Find where the given text appears and provide that cell's center as [x, y] coordinate. 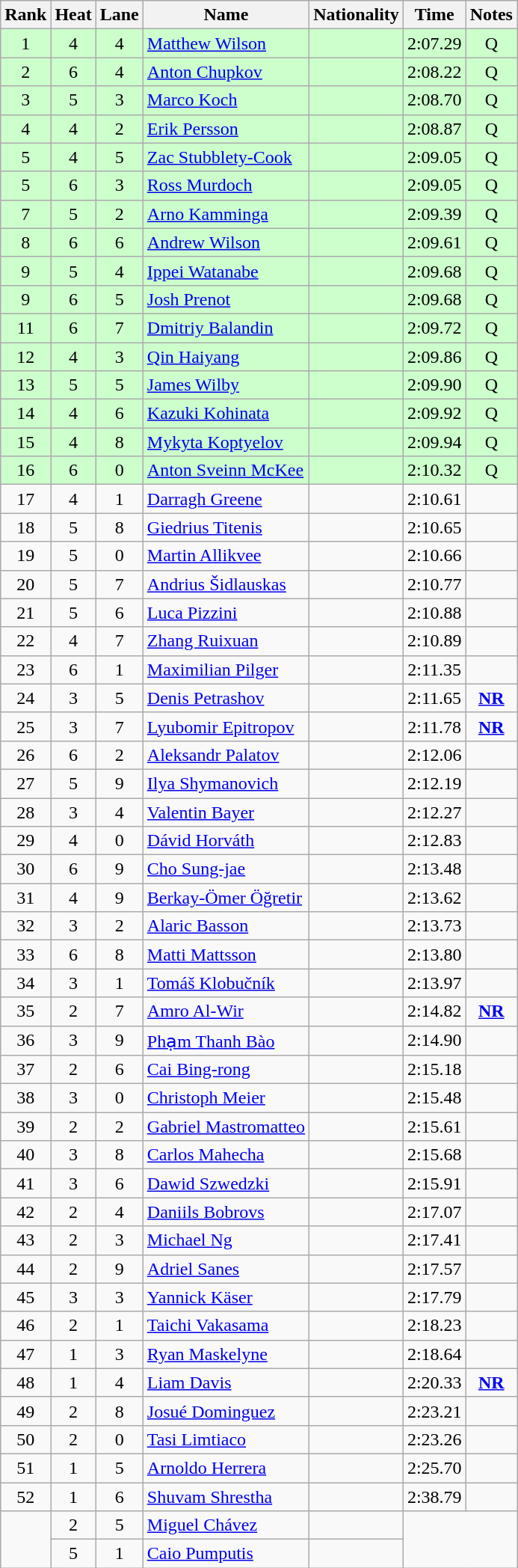
Liam Davis [226, 1382]
24 [25, 698]
41 [25, 1183]
44 [25, 1269]
Dawid Szwedzki [226, 1183]
Andrius Šidlauskas [226, 584]
14 [25, 414]
Miguel Chávez [226, 1525]
2:10.61 [434, 499]
32 [25, 926]
2:10.65 [434, 527]
2:10.89 [434, 641]
16 [25, 471]
2:13.73 [434, 926]
Christoph Meier [226, 1098]
2:14.90 [434, 1041]
35 [25, 1011]
Gabriel Mastromatteo [226, 1127]
2:09.86 [434, 357]
Luca Pizzini [226, 613]
Cho Sung-jae [226, 869]
12 [25, 357]
Arno Kamminga [226, 214]
Ross Murdoch [226, 186]
2:13.62 [434, 898]
2:09.39 [434, 214]
21 [25, 613]
49 [25, 1411]
2:09.92 [434, 414]
38 [25, 1098]
2:17.79 [434, 1297]
2:12.06 [434, 755]
2:07.29 [434, 43]
Aleksandr Palatov [226, 755]
30 [25, 869]
2:13.80 [434, 955]
Shuvam Shrestha [226, 1497]
29 [25, 841]
Berkay-Ömer Öğretir [226, 898]
Name [226, 15]
2:15.18 [434, 1070]
2:23.26 [434, 1439]
27 [25, 783]
Tomáš Klobučník [226, 983]
Darragh Greene [226, 499]
2:09.90 [434, 385]
46 [25, 1326]
Arnoldo Herrera [226, 1468]
Dávid Horváth [226, 841]
2:12.27 [434, 812]
Rank [25, 15]
19 [25, 556]
2:10.77 [434, 584]
Anton Chupkov [226, 72]
Andrew Wilson [226, 242]
43 [25, 1240]
11 [25, 328]
Qin Haiyang [226, 357]
Kazuki Kohinata [226, 414]
2:09.94 [434, 442]
Erik Persson [226, 129]
22 [25, 641]
2:15.61 [434, 1127]
36 [25, 1041]
2:09.72 [434, 328]
45 [25, 1297]
51 [25, 1468]
Josh Prenot [226, 299]
2:10.66 [434, 556]
Zac Stubblety-Cook [226, 157]
31 [25, 898]
James Wilby [226, 385]
Heat [73, 15]
2:18.23 [434, 1326]
13 [25, 385]
15 [25, 442]
Adriel Sanes [226, 1269]
Amro Al-Wir [226, 1011]
Valentin Bayer [226, 812]
Anton Sveinn McKee [226, 471]
2:10.88 [434, 613]
Tasi Limtiaco [226, 1439]
Mykyta Koptyelov [226, 442]
2:17.57 [434, 1269]
40 [25, 1155]
2:08.22 [434, 72]
2:18.64 [434, 1354]
2:10.32 [434, 471]
Dmitriy Balandin [226, 328]
2:08.70 [434, 100]
18 [25, 527]
Giedrius Titenis [226, 527]
17 [25, 499]
2:08.87 [434, 129]
2:09.61 [434, 242]
Maximilian Pilger [226, 670]
2:23.21 [434, 1411]
2:17.41 [434, 1240]
33 [25, 955]
2:12.83 [434, 841]
Denis Petrashov [226, 698]
2:14.82 [434, 1011]
2:11.65 [434, 698]
39 [25, 1127]
Notes [491, 15]
Carlos Mahecha [226, 1155]
25 [25, 726]
2:25.70 [434, 1468]
Yannick Käser [226, 1297]
Marco Koch [226, 100]
2:38.79 [434, 1497]
Josué Dominguez [226, 1411]
2:15.91 [434, 1183]
Ilya Shymanovich [226, 783]
2:13.97 [434, 983]
42 [25, 1212]
Ryan Maskelyne [226, 1354]
2:12.19 [434, 783]
26 [25, 755]
2:17.07 [434, 1212]
2:13.48 [434, 869]
34 [25, 983]
2:11.35 [434, 670]
Cai Bing-rong [226, 1070]
Time [434, 15]
Daniils Bobrovs [226, 1212]
Alaric Basson [226, 926]
Nationality [357, 15]
Taichi Vakasama [226, 1326]
Matthew Wilson [226, 43]
Caio Pumputis [226, 1554]
50 [25, 1439]
52 [25, 1497]
37 [25, 1070]
20 [25, 584]
Michael Ng [226, 1240]
48 [25, 1382]
2:20.33 [434, 1382]
Lane [120, 15]
Matti Mattsson [226, 955]
2:11.78 [434, 726]
28 [25, 812]
2:15.68 [434, 1155]
Zhang Ruixuan [226, 641]
Martin Allikvee [226, 556]
47 [25, 1354]
Lyubomir Epitropov [226, 726]
Ippei Watanabe [226, 271]
Phạm Thanh Bào [226, 1041]
2:15.48 [434, 1098]
23 [25, 670]
